Extract the [X, Y] coordinate from the center of the cell holding the provided text.  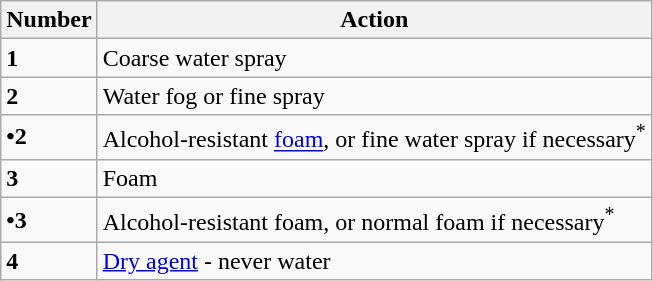
Foam [374, 178]
Alcohol-resistant foam, or normal foam if necessary* [374, 220]
2 [49, 96]
3 [49, 178]
Coarse water spray [374, 58]
Number [49, 20]
•3 [49, 220]
Action [374, 20]
Water fog or fine spray [374, 96]
4 [49, 261]
Dry agent - never water [374, 261]
1 [49, 58]
Alcohol-resistant foam, or fine water spray if necessary* [374, 138]
•2 [49, 138]
